Determine the (X, Y) coordinate at the center of the cell enclosing the given text.  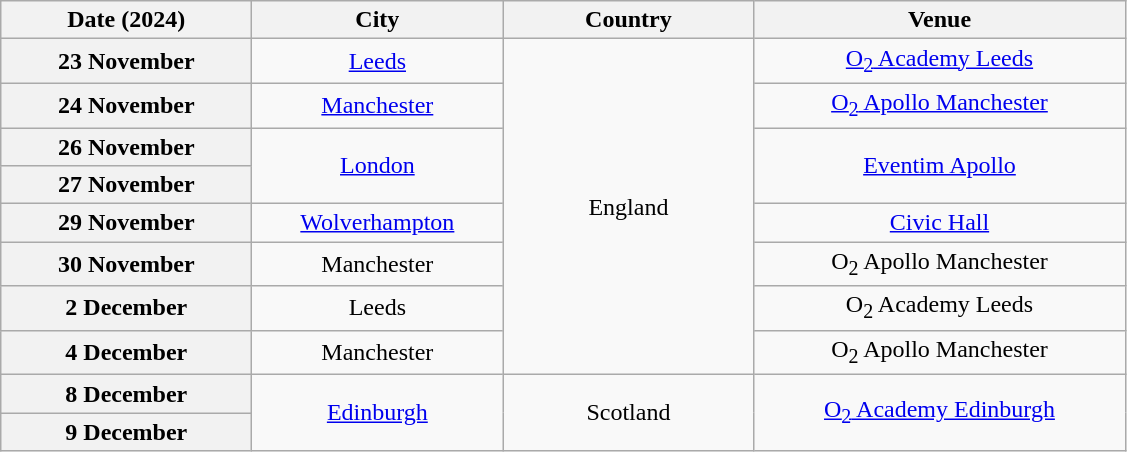
Civic Hall (940, 223)
9 December (126, 432)
Eventim Apollo (940, 166)
4 December (126, 352)
8 December (126, 394)
City (378, 20)
Wolverhampton (378, 223)
27 November (126, 185)
Country (628, 20)
O2 Academy Edinburgh (940, 413)
London (378, 166)
Date (2024) (126, 20)
24 November (126, 105)
Venue (940, 20)
29 November (126, 223)
23 November (126, 61)
Edinburgh (378, 413)
Scotland (628, 413)
England (628, 207)
30 November (126, 264)
2 December (126, 308)
26 November (126, 147)
